From the cell containing the given text, extract its center point as [x, y] coordinate. 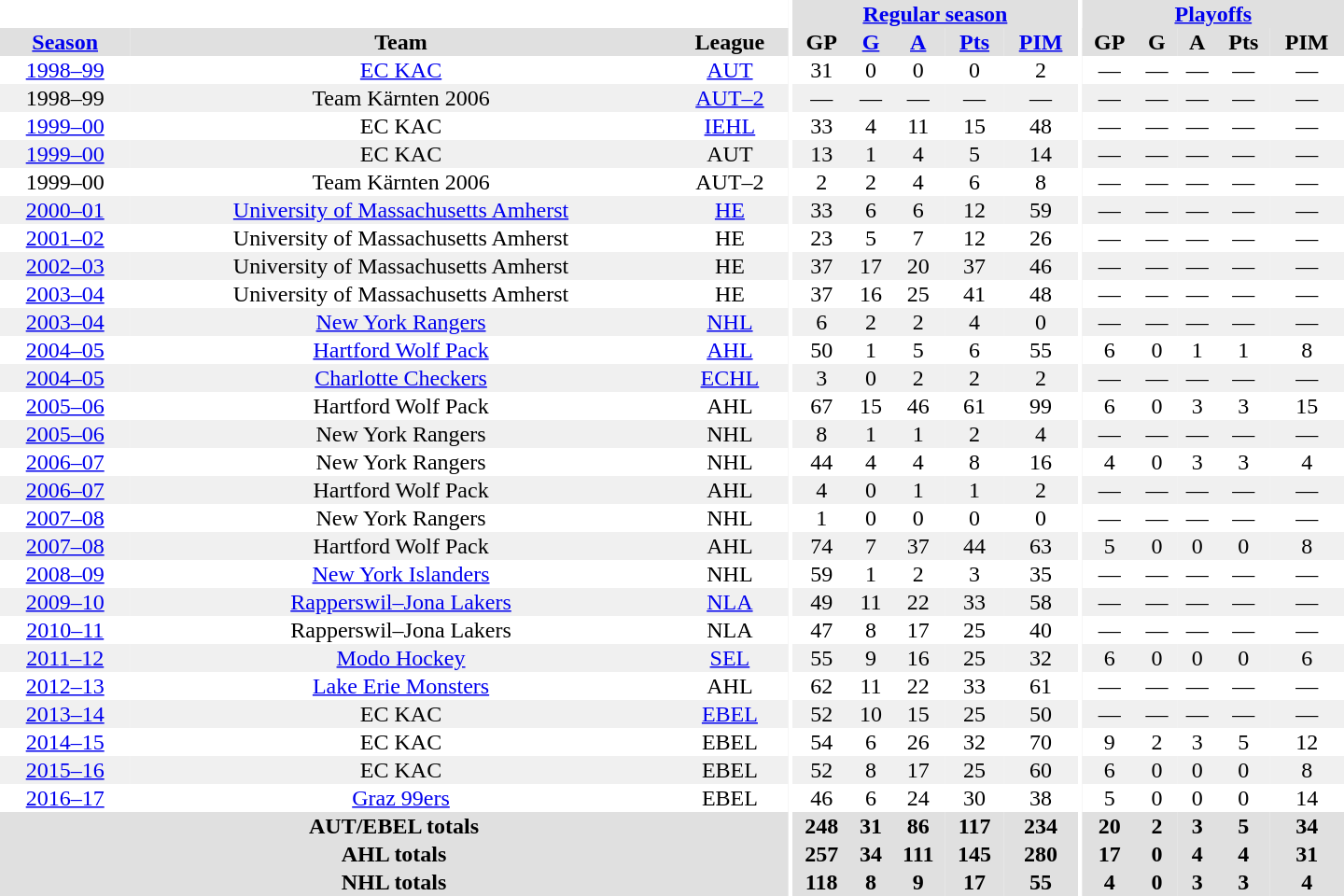
Regular season [935, 14]
2016–17 [65, 798]
2008–09 [65, 574]
NHL totals [394, 882]
248 [821, 826]
86 [918, 826]
118 [821, 882]
2015–16 [65, 770]
Modo Hockey [400, 658]
ECHL [730, 378]
67 [821, 406]
2010–11 [65, 630]
63 [1041, 546]
2011–12 [65, 658]
74 [821, 546]
2013–14 [65, 714]
Playoffs [1213, 14]
49 [821, 602]
24 [918, 798]
47 [821, 630]
35 [1041, 574]
2012–13 [65, 686]
13 [821, 154]
38 [1041, 798]
117 [974, 826]
AHL totals [394, 854]
62 [821, 686]
60 [1041, 770]
AUT/EBEL totals [394, 826]
Lake Erie Monsters [400, 686]
2009–10 [65, 602]
30 [974, 798]
99 [1041, 406]
257 [821, 854]
Season [65, 42]
IEHL [730, 126]
2001–02 [65, 238]
Team [400, 42]
SEL [730, 658]
58 [1041, 602]
2014–15 [65, 742]
234 [1041, 826]
New York Islanders [400, 574]
70 [1041, 742]
2000–01 [65, 210]
23 [821, 238]
10 [870, 714]
40 [1041, 630]
Charlotte Checkers [400, 378]
2002–03 [65, 266]
54 [821, 742]
Graz 99ers [400, 798]
League [730, 42]
111 [918, 854]
280 [1041, 854]
41 [974, 294]
145 [974, 854]
